Capture the cell that displays the provided text and extract its [x, y] central coordinate. 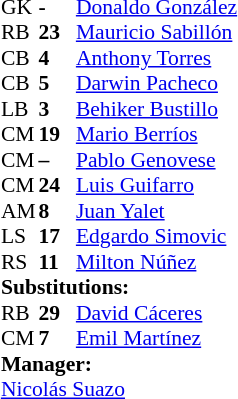
Pablo Genovese [156, 160]
RS [20, 262]
23 [57, 33]
Darwin Pacheco [156, 83]
Luis Guifarro [156, 185]
17 [57, 237]
Manager: [119, 364]
LB [20, 109]
8 [57, 211]
Mario Berríos [156, 135]
5 [57, 83]
Anthony Torres [156, 58]
Edgardo Simovic [156, 237]
Milton Núñez [156, 262]
LS [20, 237]
Juan Yalet [156, 211]
7 [57, 339]
19 [57, 135]
Behiker Bustillo [156, 109]
24 [57, 185]
4 [57, 58]
– [57, 160]
29 [57, 313]
Mauricio Sabillón [156, 33]
11 [57, 262]
AM [20, 211]
David Cáceres [156, 313]
Substitutions: [119, 287]
Emil Martínez [156, 339]
3 [57, 109]
